Provide the [x, y] coordinate of the cell's center where the given text is located.  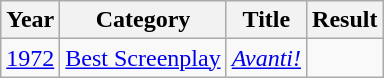
Avanti! [266, 58]
Year [30, 20]
Best Screenplay [143, 58]
Category [143, 20]
Title [266, 20]
Result [345, 20]
1972 [30, 58]
